Search for the cell housing the specified text and yield its (X, Y) center coordinate. 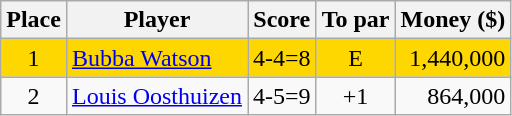
1 (34, 58)
864,000 (453, 96)
Money ($) (453, 20)
Bubba Watson (156, 58)
E (356, 58)
Score (282, 20)
4-4=8 (282, 58)
To par (356, 20)
Louis Oosthuizen (156, 96)
2 (34, 96)
1,440,000 (453, 58)
4-5=9 (282, 96)
Place (34, 20)
Player (156, 20)
+1 (356, 96)
